Determine the [x, y] coordinate at the center of the cell enclosing the given text.  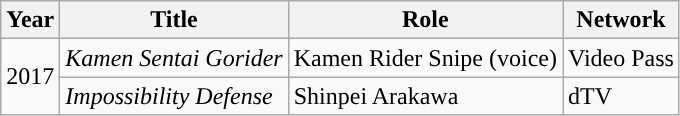
Title [174, 20]
Video Pass [620, 58]
Network [620, 20]
dTV [620, 96]
2017 [30, 77]
Shinpei Arakawa [425, 96]
Year [30, 20]
Kamen Rider Snipe (voice) [425, 58]
Kamen Sentai Gorider [174, 58]
Role [425, 20]
Impossibility Defense [174, 96]
